Return (X, Y) of the center of cell containing provided text 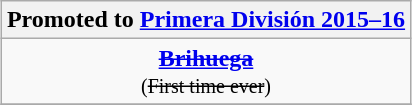
Brihuega(First time ever) (206, 72)
Promoted to Primera División 2015–16 (206, 20)
